Capture the cell that displays the provided text and extract its [x, y] central coordinate. 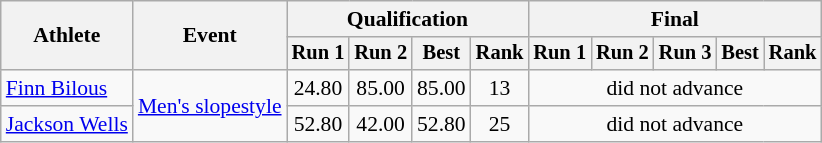
Jackson Wells [67, 124]
Finn Bilous [67, 88]
Event [210, 36]
Men's slopestyle [210, 106]
42.00 [380, 124]
Run 3 [686, 54]
Athlete [67, 36]
13 [500, 88]
Final [674, 19]
25 [500, 124]
24.80 [318, 88]
Qualification [408, 19]
